Provide the (X, Y) coordinate of the cell's center where the given text is located.  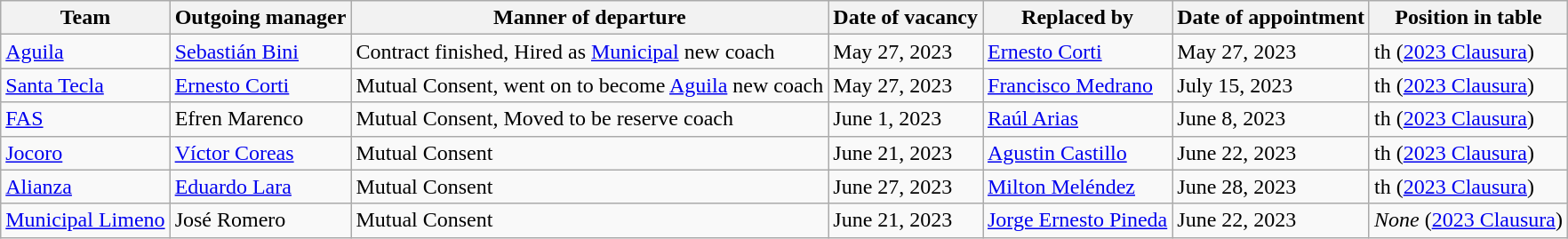
Raúl Arias (1077, 119)
Date of appointment (1271, 18)
Sebastián Bini (260, 52)
José Romero (260, 220)
Francisco Medrano (1077, 85)
Víctor Coreas (260, 153)
Contract finished, Hired as Municipal new coach (590, 52)
FAS (85, 119)
July 15, 2023 (1271, 85)
Santa Tecla (85, 85)
Eduardo Lara (260, 187)
Team (85, 18)
Alianza (85, 187)
Mutual Consent, went on to become Aguila new coach (590, 85)
Agustin Castillo (1077, 153)
Position in table (1468, 18)
Date of vacancy (906, 18)
Milton Meléndez (1077, 187)
June 8, 2023 (1271, 119)
Replaced by (1077, 18)
Jorge Ernesto Pineda (1077, 220)
Manner of departure (590, 18)
Aguila (85, 52)
Municipal Limeno (85, 220)
None (2023 Clausura) (1468, 220)
June 27, 2023 (906, 187)
Jocoro (85, 153)
Outgoing manager (260, 18)
June 28, 2023 (1271, 187)
Mutual Consent, Moved to be reserve coach (590, 119)
June 1, 2023 (906, 119)
Efren Marenco (260, 119)
